Return the [X, Y] coordinate for the center point of the cell that contains the specified text.  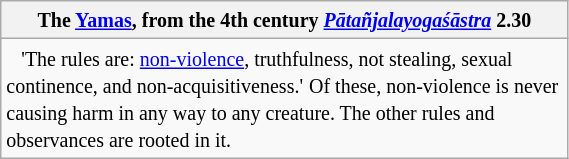
The Yamas, from the 4th century Pātañjalayogaśāstra 2.30 [284, 20]
